Capture the cell that displays the provided text and extract its [X, Y] central coordinate. 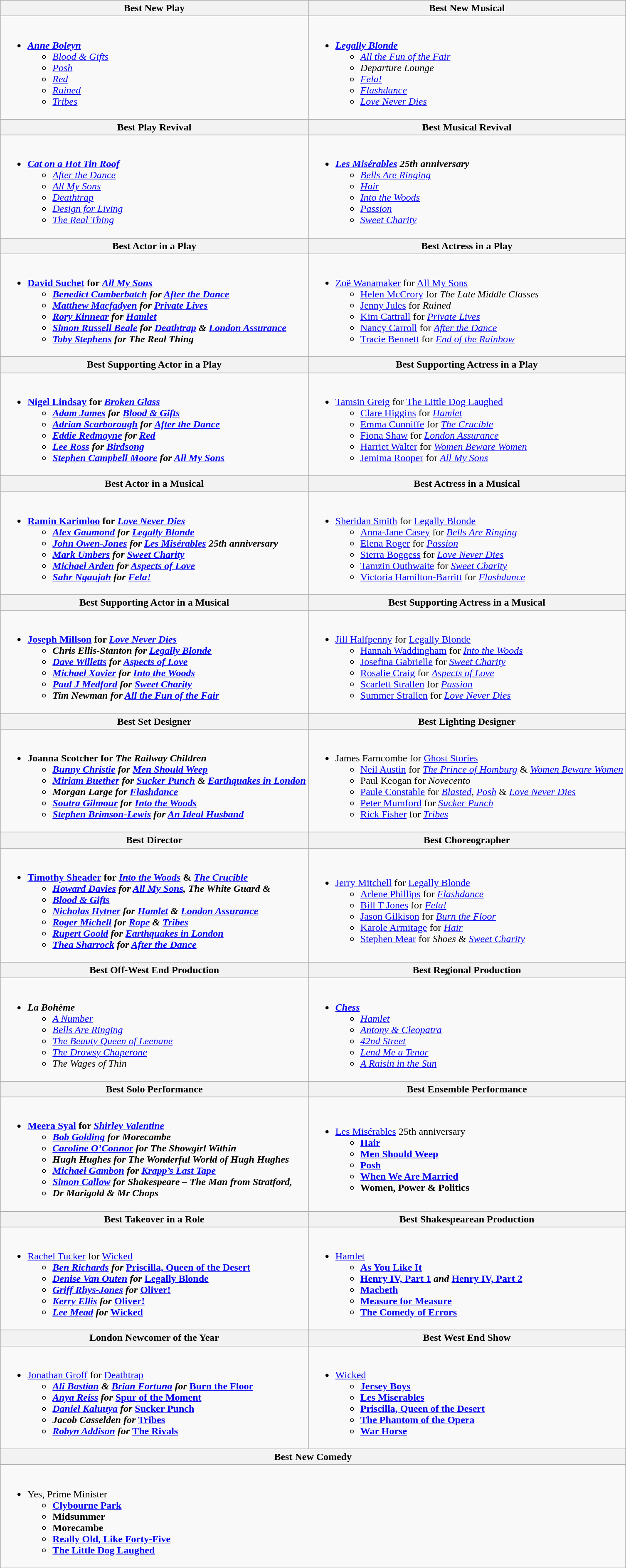
ChessHamletAntony & Cleopatra42nd StreetLend Me a TenorA Raisin in the Sun [466, 1030]
Best Shakespearean Production [466, 1219]
Best Actress in a Musical [466, 483]
Best Musical Revival [466, 127]
Best Supporting Actor in a Play [155, 365]
Best Regional Production [466, 970]
Best Solo Performance [155, 1089]
Legally BlondeAll the Fun of the FairDeparture LoungeFela!FlashdanceLove Never Dies [466, 68]
Best Play Revival [155, 127]
Best Ensemble Performance [466, 1089]
Anne BoleynBlood & GiftsPoshRedRuinedTribes [155, 68]
Best Supporting Actress in a Musical [466, 602]
Best Off-West End Production [155, 970]
La BohèmeA NumberBells Are RingingThe Beauty Queen of LeenaneThe Drowsy ChaperoneThe Wages of Thin [155, 1030]
Best Takeover in a Role [155, 1219]
Best Lighting Designer [466, 721]
Best Actress in a Play [466, 246]
HamletAs You Like ItHenry IV, Part 1 and Henry IV, Part 2MacbethMeasure for MeasureThe Comedy of Errors [466, 1278]
Best Supporting Actor in a Musical [155, 602]
Yes, Prime MinisterClybourne ParkMidsummerMorecambeReally Old, Like Forty-FiveThe Little Dog Laughed [313, 1516]
London Newcomer of the Year [155, 1338]
Best Supporting Actress in a Play [466, 365]
Best New Play [155, 8]
Cat on a Hot Tin RoofAfter the DanceAll My SonsDeathtrapDesign for LivingThe Real Thing [155, 186]
Les Misérables 25th anniversaryHairMen Should WeepPoshWhen We Are MarriedWomen, Power & Politics [466, 1154]
Best Choreographer [466, 840]
Best West End Show [466, 1338]
Les Misérables 25th anniversaryBells Are RingingHairInto the WoodsPassionSweet Charity [466, 186]
Best Set Designer [155, 721]
Best New Comedy [313, 1457]
Best Actor in a Play [155, 246]
Best Actor in a Musical [155, 483]
WickedJersey BoysLes MiserablesPriscilla, Queen of the DesertThe Phantom of the OperaWar Horse [466, 1397]
Best Director [155, 840]
Best New Musical [466, 8]
